Scan for the cell matching the given text and deliver its [X, Y] coordinate at center. 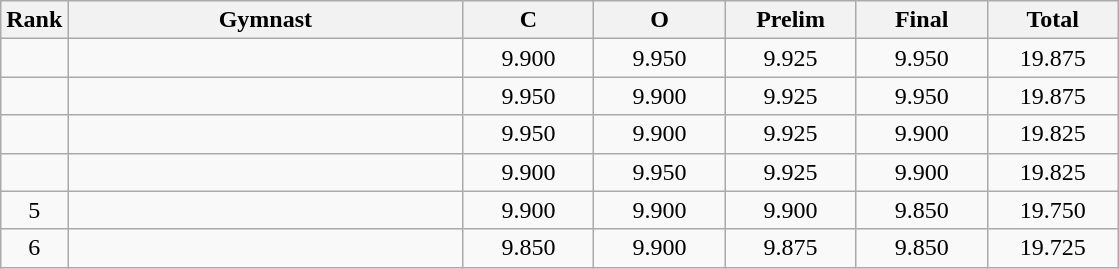
6 [34, 248]
O [660, 20]
Final [922, 20]
C [528, 20]
19.725 [1052, 248]
Rank [34, 20]
Total [1052, 20]
Prelim [790, 20]
9.875 [790, 248]
Gymnast [266, 20]
19.750 [1052, 210]
5 [34, 210]
